Provide the [x, y] coordinate of the cell's center where the given text is located.  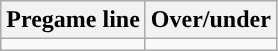
Pregame line [74, 20]
Over/under [210, 20]
